Locate the cell with the specified text and output its [X, Y] center coordinate. 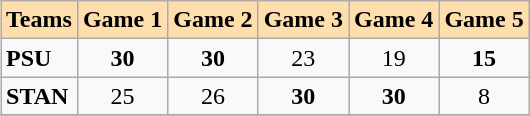
26 [213, 96]
Teams [40, 20]
Game 5 [484, 20]
25 [122, 96]
Game 1 [122, 20]
23 [303, 58]
Game 3 [303, 20]
19 [393, 58]
15 [484, 58]
Game 2 [213, 20]
8 [484, 96]
STAN [40, 96]
PSU [40, 58]
Game 4 [393, 20]
